Search for the cell housing the specified text and yield its (x, y) center coordinate. 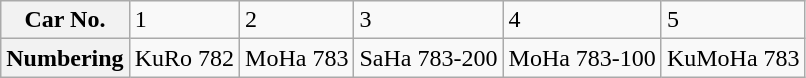
MoHa 783 (297, 58)
SaHa 783-200 (428, 58)
4 (582, 20)
MoHa 783-100 (582, 58)
Numbering (65, 58)
KuMoHa 783 (733, 58)
1 (184, 20)
KuRo 782 (184, 58)
5 (733, 20)
Car No. (65, 20)
2 (297, 20)
3 (428, 20)
